Locate the cell with the specified text and output its [X, Y] center coordinate. 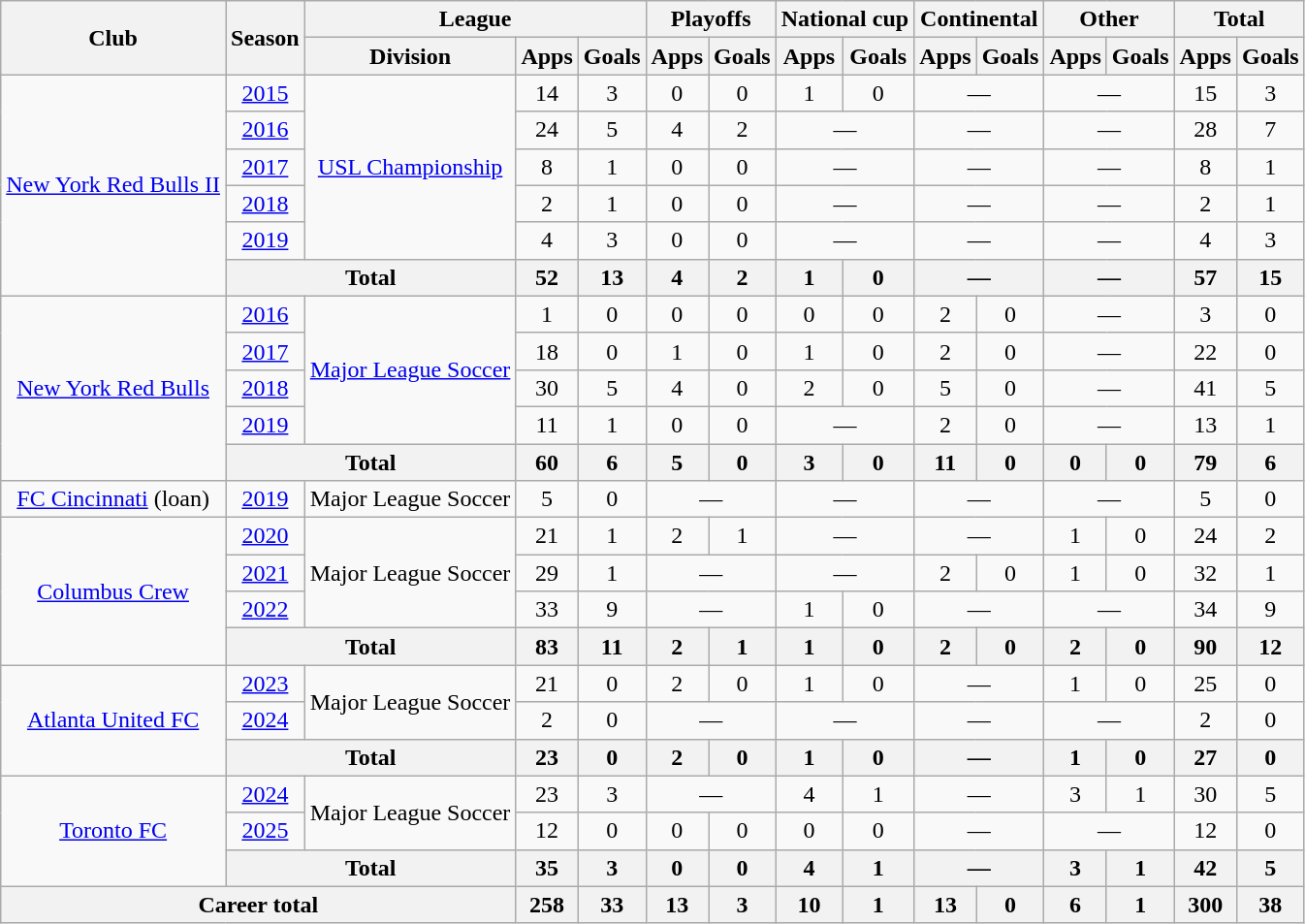
2020 [265, 536]
Other [1109, 19]
300 [1205, 905]
Playoffs [711, 19]
2015 [265, 93]
Columbus Crew [113, 591]
90 [1205, 647]
41 [1205, 388]
2022 [265, 610]
22 [1205, 351]
29 [547, 573]
83 [547, 647]
27 [1205, 757]
52 [547, 277]
USL Championship [410, 167]
14 [547, 93]
New York Red Bulls II [113, 185]
New York Red Bulls [113, 388]
57 [1205, 277]
258 [547, 905]
Career total [258, 905]
FC Cincinnati (loan) [113, 499]
25 [1205, 684]
2025 [265, 831]
Continental [979, 19]
38 [1270, 905]
2021 [265, 573]
League [475, 19]
28 [1205, 130]
Club [113, 38]
Division [410, 56]
42 [1205, 868]
32 [1205, 573]
60 [547, 462]
79 [1205, 462]
National cup [844, 19]
Season [265, 38]
2023 [265, 684]
34 [1205, 610]
Toronto FC [113, 831]
7 [1270, 130]
35 [547, 868]
10 [809, 905]
18 [547, 351]
Atlanta United FC [113, 720]
